Determine the (x, y) coordinate at the center of the cell enclosing the given text.  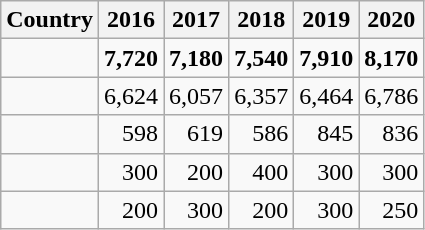
2019 (326, 20)
586 (262, 134)
2020 (392, 20)
836 (392, 134)
7,540 (262, 58)
845 (326, 134)
598 (130, 134)
2016 (130, 20)
6,786 (392, 96)
7,180 (196, 58)
400 (262, 172)
250 (392, 210)
6,624 (130, 96)
2018 (262, 20)
Country (50, 20)
8,170 (392, 58)
7,720 (130, 58)
6,357 (262, 96)
7,910 (326, 58)
6,057 (196, 96)
2017 (196, 20)
619 (196, 134)
6,464 (326, 96)
